Capture the cell that displays the provided text and extract its (x, y) central coordinate. 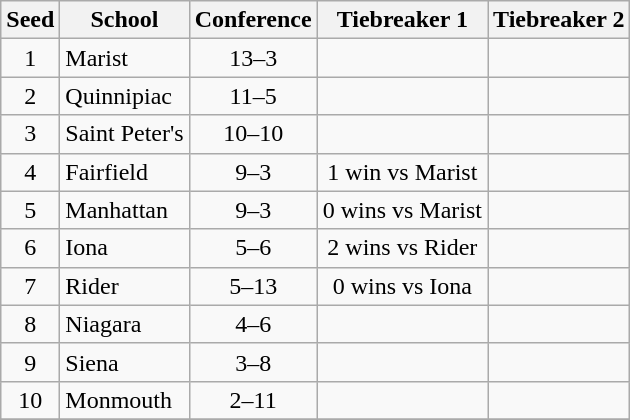
5 (30, 210)
1 (30, 58)
7 (30, 286)
10–10 (253, 134)
Quinnipiac (124, 96)
Saint Peter's (124, 134)
Marist (124, 58)
4 (30, 172)
8 (30, 324)
6 (30, 248)
Tiebreaker 1 (402, 20)
2–11 (253, 400)
Conference (253, 20)
1 win vs Marist (402, 172)
Manhattan (124, 210)
Fairfield (124, 172)
2 (30, 96)
13–3 (253, 58)
4–6 (253, 324)
3–8 (253, 362)
Rider (124, 286)
Monmouth (124, 400)
9 (30, 362)
2 wins vs Rider (402, 248)
5–6 (253, 248)
Niagara (124, 324)
0 wins vs Iona (402, 286)
Tiebreaker 2 (559, 20)
0 wins vs Marist (402, 210)
10 (30, 400)
Seed (30, 20)
School (124, 20)
11–5 (253, 96)
Iona (124, 248)
3 (30, 134)
Siena (124, 362)
5–13 (253, 286)
